Extract the [x, y] coordinate from the center of the cell holding the provided text.  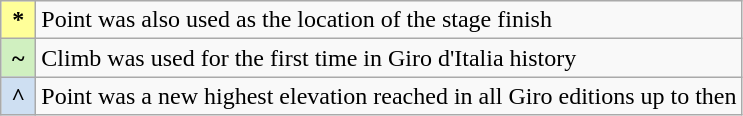
Point was also used as the location of the stage finish [389, 20]
^ [18, 96]
~ [18, 58]
* [18, 20]
Point was a new highest elevation reached in all Giro editions up to then [389, 96]
Climb was used for the first time in Giro d'Italia history [389, 58]
